Return [x, y] of the center of cell containing provided text 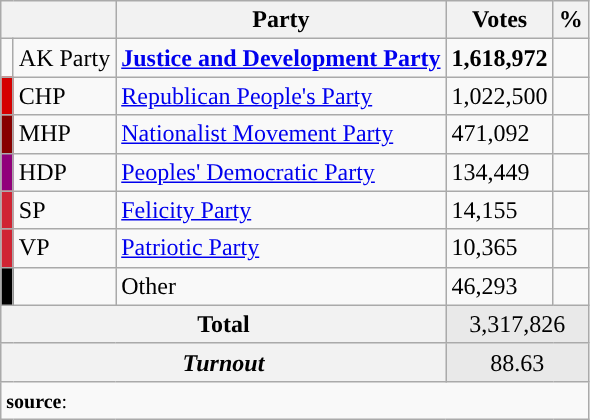
CHP [64, 96]
14,155 [500, 210]
Total [224, 324]
HDP [64, 172]
46,293 [500, 286]
1,618,972 [500, 58]
SP [64, 210]
471,092 [500, 134]
Republican People's Party [281, 96]
10,365 [500, 248]
Votes [500, 20]
134,449 [500, 172]
Patriotic Party [281, 248]
MHP [64, 134]
1,022,500 [500, 96]
Turnout [224, 362]
AK Party [64, 58]
3,317,826 [517, 324]
Other [281, 286]
88.63 [517, 362]
source: [294, 400]
% [570, 20]
Justice and Development Party [281, 58]
Nationalist Movement Party [281, 134]
Felicity Party [281, 210]
Peoples' Democratic Party [281, 172]
Party [281, 20]
VP [64, 248]
